Output the [x, y] coordinate of the center of the cell containing the given text.  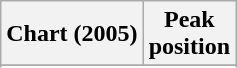
Chart (2005) [72, 34]
Peak position [189, 34]
